Determine the (x, y) coordinate at the center of the cell enclosing the given text.  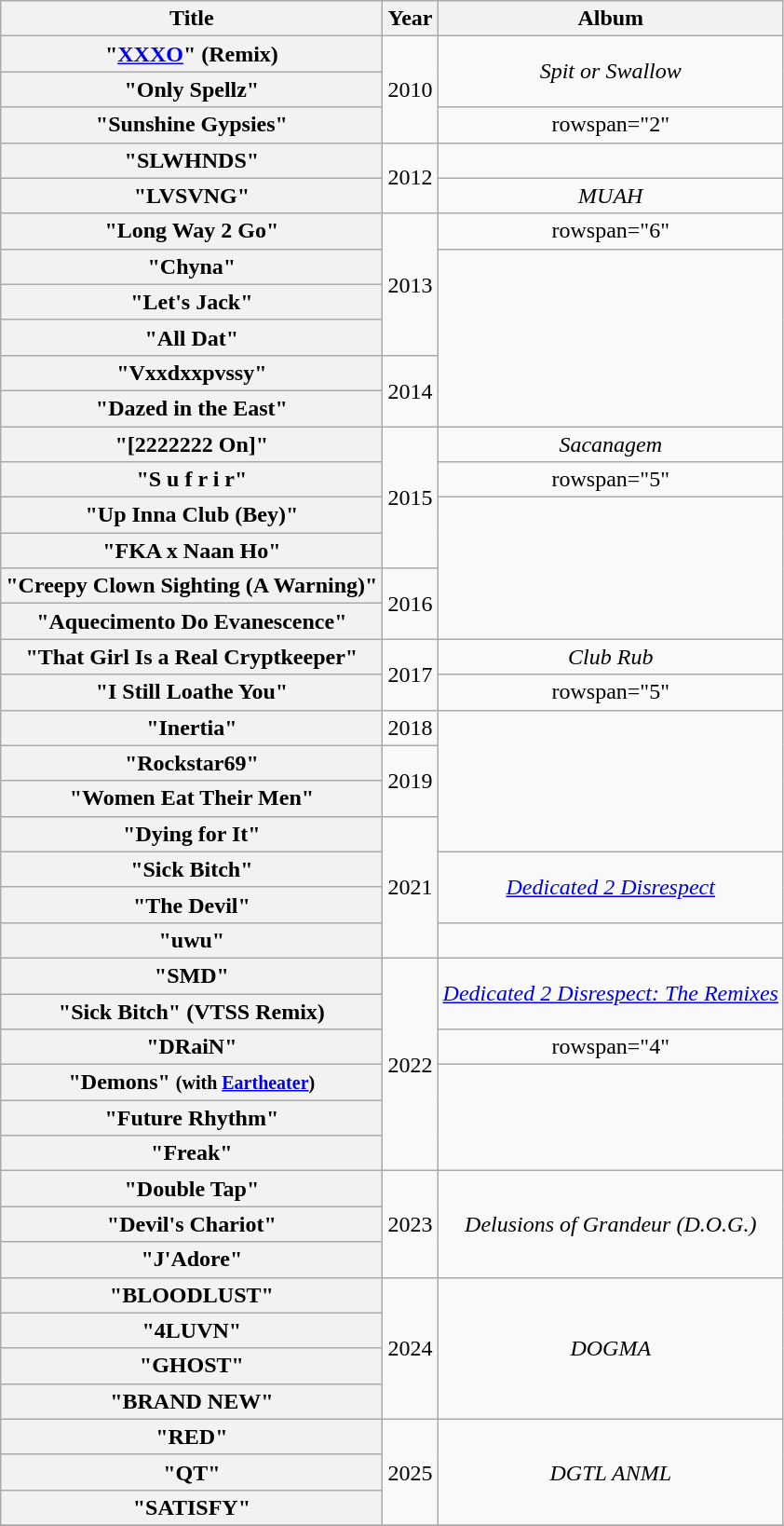
Sacanagem (611, 444)
"Dazed in the East" (192, 408)
2022 (410, 1064)
DOGMA (611, 1348)
Club Rub (611, 657)
2021 (410, 887)
2023 (410, 1224)
"QT" (192, 1472)
"Devil's Chariot" (192, 1224)
"Demons" (with Eartheater) (192, 1083)
"[2222222 On]" (192, 444)
2025 (410, 1472)
Title (192, 19)
Album (611, 19)
2015 (410, 497)
2010 (410, 89)
2012 (410, 178)
"Let's Jack" (192, 302)
"Freak" (192, 1153)
"Chyna" (192, 266)
"Dying for It" (192, 834)
DGTL ANML (611, 1472)
"Aquecimento Do Evanescence" (192, 621)
"Inertia" (192, 728)
"4LUVN" (192, 1330)
"Only Spellz" (192, 89)
2016 (410, 604)
Delusions of Grandeur (D.O.G.) (611, 1224)
Dedicated 2 Disrespect: The Remixes (611, 993)
"BLOODLUST" (192, 1295)
"SMD" (192, 975)
MUAH (611, 196)
"That Girl Is a Real Cryptkeeper" (192, 657)
rowspan="2" (611, 125)
"Rockstar69" (192, 763)
"LVSVNG" (192, 196)
"Sick Bitch" (192, 869)
"S u f r i r" (192, 480)
"The Devil" (192, 905)
"uwu" (192, 940)
"BRAND NEW" (192, 1401)
2019 (410, 781)
"Women Eat Their Men" (192, 798)
rowspan="4" (611, 1047)
"J'Adore" (192, 1260)
"Sick Bitch" (VTSS Remix) (192, 1011)
"Up Inna Club (Bey)" (192, 515)
"Sunshine Gypsies" (192, 125)
"SLWHNDS" (192, 160)
Dedicated 2 Disrespect (611, 887)
2024 (410, 1348)
2018 (410, 728)
"GHOST" (192, 1366)
2013 (410, 284)
2017 (410, 674)
2014 (410, 390)
"FKA x Naan Ho" (192, 551)
"RED" (192, 1437)
"SATISFY" (192, 1507)
"XXXO" (Remix) (192, 54)
"I Still Loathe You" (192, 692)
"Long Way 2 Go" (192, 231)
"Double Tap" (192, 1189)
rowspan="6" (611, 231)
"Future Rhythm" (192, 1118)
"DRaiN" (192, 1047)
Spit or Swallow (611, 72)
"All Dat" (192, 337)
"Creepy Clown Sighting (A Warning)" (192, 586)
Year (410, 19)
"Vxxdxxpvssy" (192, 373)
